For the text-containing cell, return its midpoint in (X, Y) coordinate format. 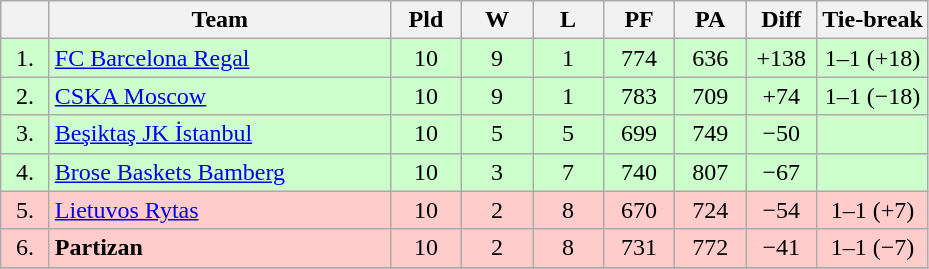
Diff (782, 20)
5. (26, 210)
783 (640, 96)
3 (496, 172)
1–1 (−7) (873, 248)
PF (640, 20)
670 (640, 210)
CSKA Moscow (220, 96)
749 (710, 134)
−41 (782, 248)
Beşiktaş JK İstanbul (220, 134)
724 (710, 210)
709 (710, 96)
1–1 (−18) (873, 96)
−50 (782, 134)
+138 (782, 58)
−54 (782, 210)
FC Barcelona Regal (220, 58)
Partizan (220, 248)
4. (26, 172)
2. (26, 96)
Pld (426, 20)
+74 (782, 96)
772 (710, 248)
807 (710, 172)
774 (640, 58)
7 (568, 172)
1–1 (+7) (873, 210)
6. (26, 248)
3. (26, 134)
Team (220, 20)
731 (640, 248)
Lietuvos Rytas (220, 210)
PA (710, 20)
740 (640, 172)
−67 (782, 172)
W (496, 20)
1. (26, 58)
Brose Baskets Bamberg (220, 172)
Tie-break (873, 20)
L (568, 20)
636 (710, 58)
699 (640, 134)
1–1 (+18) (873, 58)
